Detect which cell encompasses the target text, then output its [x, y] center coordinate. 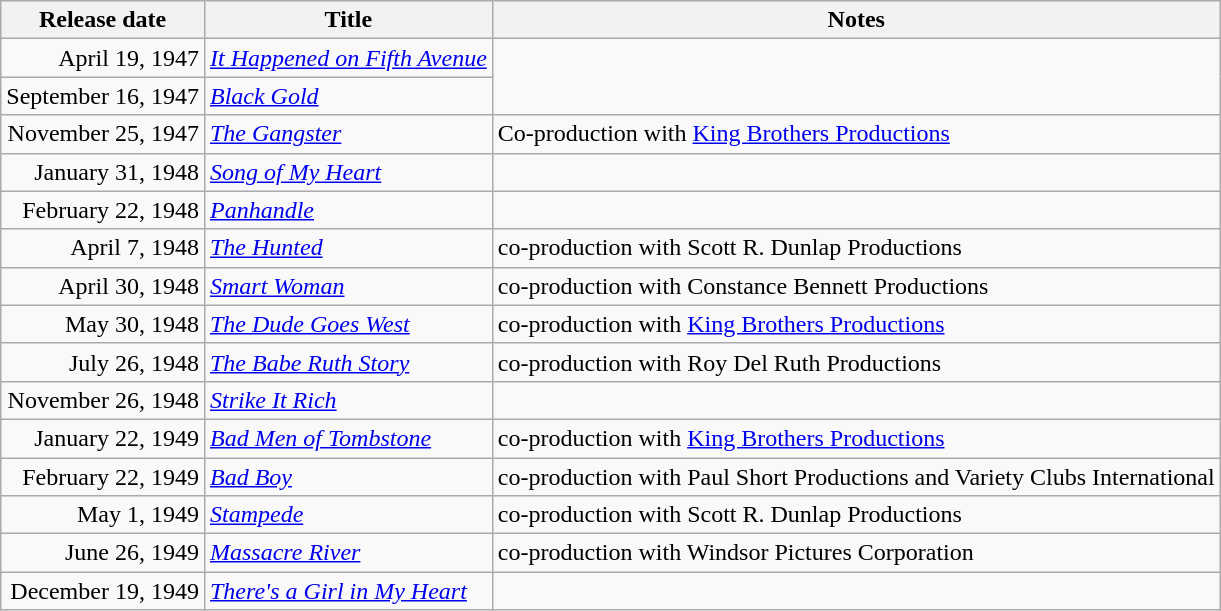
Title [348, 20]
Bad Men of Tombstone [348, 438]
Song of My Heart [348, 172]
November 26, 1948 [103, 400]
April 30, 1948 [103, 286]
January 22, 1949 [103, 438]
Bad Boy [348, 477]
July 26, 1948 [103, 362]
co-production with Roy Del Ruth Productions [856, 362]
February 22, 1949 [103, 477]
June 26, 1949 [103, 553]
December 19, 1949 [103, 591]
The Dude Goes West [348, 324]
May 30, 1948 [103, 324]
It Happened on Fifth Avenue [348, 58]
April 7, 1948 [103, 248]
Strike It Rich [348, 400]
November 25, 1947 [103, 134]
co-production with Paul Short Productions and Variety Clubs International [856, 477]
The Babe Ruth Story [348, 362]
February 22, 1948 [103, 210]
Smart Woman [348, 286]
The Hunted [348, 248]
Notes [856, 20]
September 16, 1947 [103, 96]
There's a Girl in My Heart [348, 591]
co-production with Windsor Pictures Corporation [856, 553]
Co-production with King Brothers Productions [856, 134]
April 19, 1947 [103, 58]
Stampede [348, 515]
Panhandle [348, 210]
Black Gold [348, 96]
May 1, 1949 [103, 515]
The Gangster [348, 134]
Release date [103, 20]
Massacre River [348, 553]
co-production with Constance Bennett Productions [856, 286]
January 31, 1948 [103, 172]
